Capture the cell that displays the provided text and extract its [x, y] central coordinate. 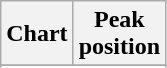
Peakposition [119, 34]
Chart [37, 34]
